Extract the (x, y) coordinate from the center of the cell holding the provided text.  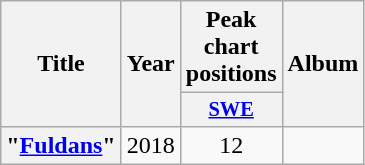
Year (150, 64)
SWE (231, 110)
Title (61, 64)
Peak chart positions (231, 47)
12 (231, 145)
2018 (150, 145)
Album (323, 64)
"Fuldans" (61, 145)
